Extract the [X, Y] coordinate from the center of the cell holding the provided text.  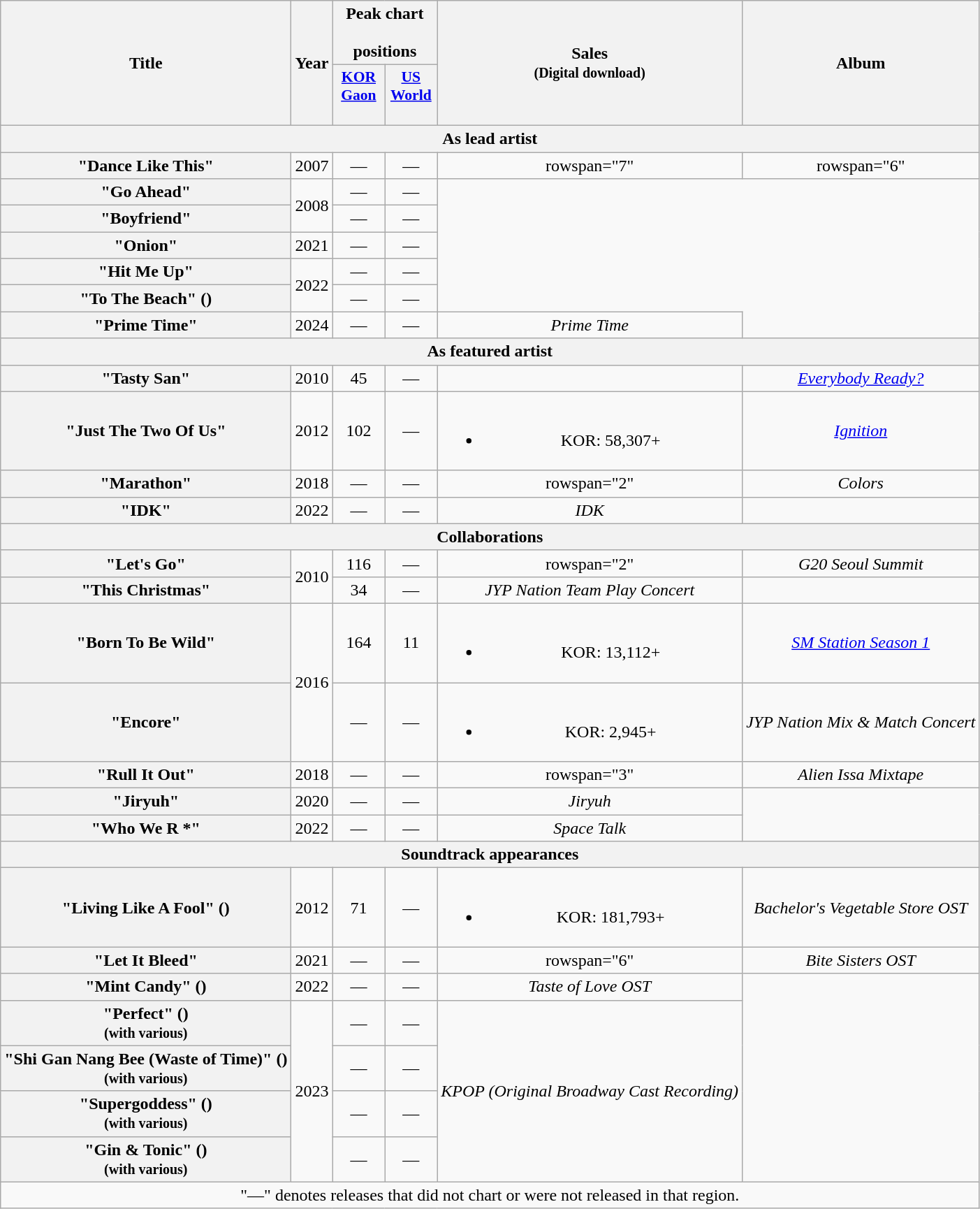
Title [146, 63]
"IDK" [146, 510]
"Perfect" () (with various) [146, 1023]
"Go Ahead" [146, 192]
Taste of Love OST [590, 987]
Colors [861, 484]
"Jiryuh" [146, 802]
2020 [312, 802]
"Mint Candy" () [146, 987]
"Supergoddess" () (with various) [146, 1114]
Peak chartpositions [385, 33]
KOR: 181,793+ [590, 907]
116 [359, 563]
"Dance Like This" [146, 166]
Sales(Digital download) [590, 63]
Alien Issa Mixtape [861, 775]
Space Talk [590, 828]
45 [359, 378]
SM Station Season 1 [861, 643]
Jiryuh [590, 802]
164 [359, 643]
2007 [312, 166]
JYP Nation Team Play Concert [590, 590]
Album [861, 63]
G20 Seoul Summit [861, 563]
"Rull It Out" [146, 775]
"Boyfriend" [146, 219]
"Marathon" [146, 484]
IDK [590, 510]
KPOP (Original Broadway Cast Recording) [590, 1091]
"Tasty San" [146, 378]
As featured artist [490, 352]
KORGaon [359, 95]
KOR: 13,112+ [590, 643]
"Hit Me Up" [146, 272]
rowspan="7" [590, 166]
Bachelor's Vegetable Store OST [861, 907]
"Who We R *" [146, 828]
2008 [312, 205]
Soundtrack appearances [490, 855]
"Just The Two Of Us" [146, 430]
Year [312, 63]
Everybody Ready? [861, 378]
rowspan="3" [590, 775]
KOR: 58,307+ [590, 430]
As lead artist [490, 138]
"Let It Bleed" [146, 960]
USWorld [411, 95]
"—" denotes releases that did not chart or were not released in that region. [490, 1195]
71 [359, 907]
"This Christmas" [146, 590]
"Encore" [146, 721]
"Prime Time" [146, 325]
Prime Time [590, 325]
2024 [312, 325]
"Gin & Tonic" () (with various) [146, 1159]
11 [411, 643]
102 [359, 430]
JYP Nation Mix & Match Concert [861, 721]
2016 [312, 682]
"Living Like A Fool" () [146, 907]
"Onion" [146, 245]
2023 [312, 1091]
KOR: 2,945+ [590, 721]
"Shi Gan Nang Bee (Waste of Time)" () (with various) [146, 1068]
Bite Sisters OST [861, 960]
"To The Beach" () [146, 298]
34 [359, 590]
Collaborations [490, 537]
"Let's Go" [146, 563]
Ignition [861, 430]
"Born To Be Wild" [146, 643]
